Pinpoint the cell where the given text exists, returning its [x, y] midpoint coordinate. 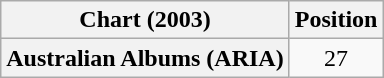
27 [336, 58]
Australian Albums (ARIA) [145, 58]
Chart (2003) [145, 20]
Position [336, 20]
